Pinpoint the cell where the given text exists, returning its (X, Y) midpoint coordinate. 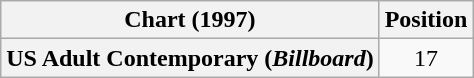
US Adult Contemporary (Billboard) (190, 58)
17 (426, 58)
Chart (1997) (190, 20)
Position (426, 20)
